Extract the [x, y] coordinate from the center of the cell holding the provided text.  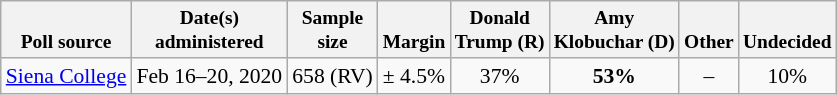
AmyKlobuchar (D) [614, 30]
10% [787, 76]
Other [708, 30]
Siena College [66, 76]
DonaldTrump (R) [500, 30]
Samplesize [332, 30]
Poll source [66, 30]
– [708, 76]
± 4.5% [414, 76]
Date(s)administered [209, 30]
53% [614, 76]
Feb 16–20, 2020 [209, 76]
37% [500, 76]
Margin [414, 30]
Undecided [787, 30]
658 (RV) [332, 76]
